Output the [X, Y] coordinate of the center of the cell containing the given text.  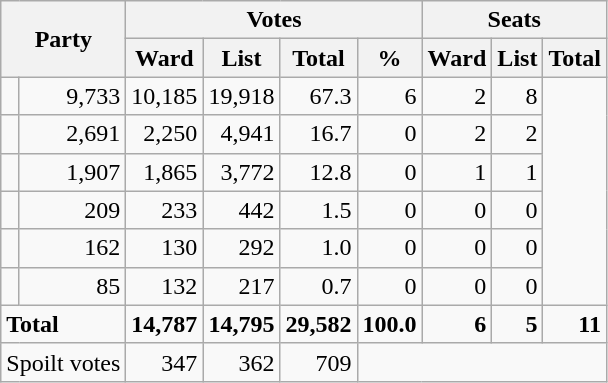
2,250 [164, 134]
100.0 [390, 324]
67.3 [318, 96]
Spoilt votes [64, 362]
0.7 [318, 286]
362 [242, 362]
Votes [274, 20]
29,582 [318, 324]
19,918 [242, 96]
10,185 [164, 96]
130 [164, 248]
162 [72, 248]
209 [72, 210]
85 [72, 286]
% [390, 58]
233 [164, 210]
1,907 [72, 172]
3,772 [242, 172]
217 [242, 286]
132 [164, 286]
14,787 [164, 324]
1.5 [318, 210]
8 [518, 96]
16.7 [318, 134]
442 [242, 210]
292 [242, 248]
2,691 [72, 134]
4,941 [242, 134]
1,865 [164, 172]
5 [518, 324]
14,795 [242, 324]
347 [164, 362]
1.0 [318, 248]
9,733 [72, 96]
Party [64, 39]
Seats [514, 20]
11 [575, 324]
12.8 [318, 172]
709 [318, 362]
